Return [x, y] of the center of cell containing provided text 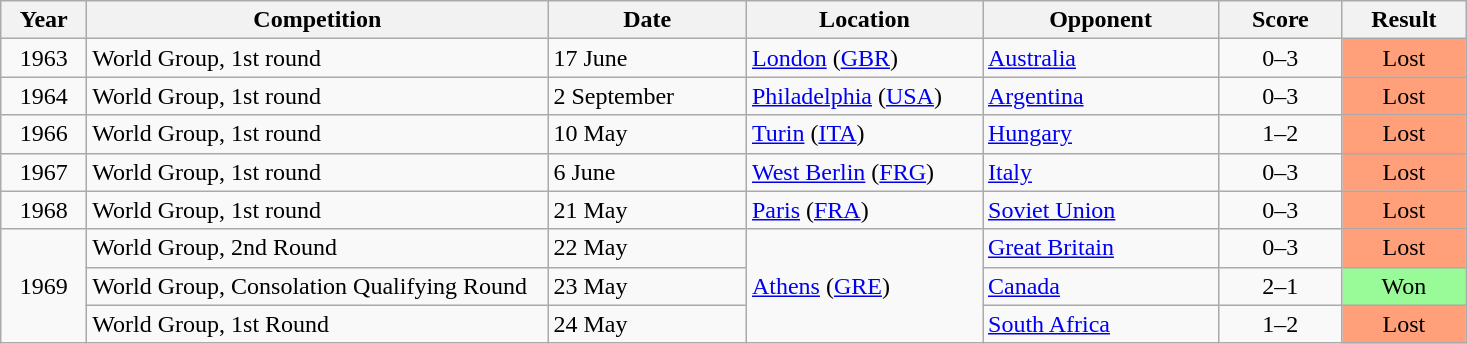
Italy [1100, 172]
2–1 [1281, 286]
1964 [44, 96]
10 May [648, 134]
17 June [648, 58]
21 May [648, 210]
Philadelphia (USA) [864, 96]
Location [864, 20]
World Group, 1st Round [318, 324]
23 May [648, 286]
Turin (ITA) [864, 134]
Australia [1100, 58]
Date [648, 20]
Competition [318, 20]
World Group, Consolation Qualifying Round [318, 286]
Hungary [1100, 134]
London (GBR) [864, 58]
1969 [44, 286]
Score [1281, 20]
Argentina [1100, 96]
West Berlin (FRG) [864, 172]
World Group, 2nd Round [318, 248]
South Africa [1100, 324]
1967 [44, 172]
2 September [648, 96]
1966 [44, 134]
Won [1404, 286]
Soviet Union [1100, 210]
1968 [44, 210]
6 June [648, 172]
Paris (FRA) [864, 210]
22 May [648, 248]
Result [1404, 20]
24 May [648, 324]
Year [44, 20]
Canada [1100, 286]
Great Britain [1100, 248]
Opponent [1100, 20]
Athens (GRE) [864, 286]
1963 [44, 58]
